Extract the [x, y] coordinate from the center of the cell holding the provided text.  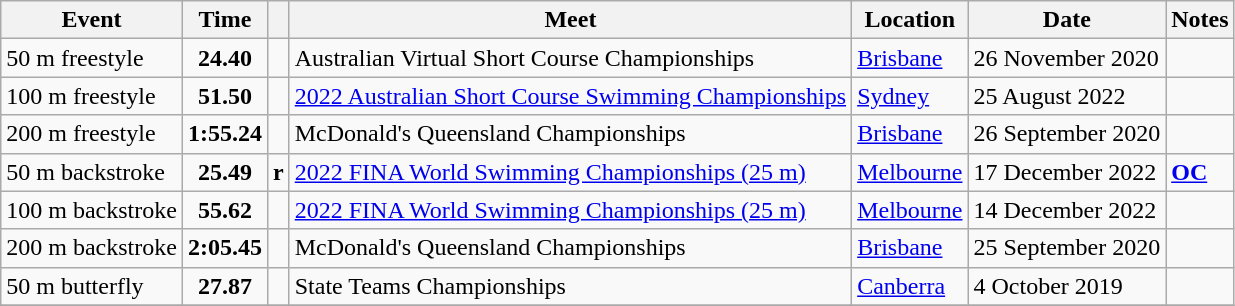
200 m backstroke [92, 248]
Date [1067, 20]
26 November 2020 [1067, 58]
25 August 2022 [1067, 96]
Location [910, 20]
Meet [570, 20]
Australian Virtual Short Course Championships [570, 58]
Time [224, 20]
100 m freestyle [92, 96]
17 December 2022 [1067, 172]
14 December 2022 [1067, 210]
State Teams Championships [570, 286]
Event [92, 20]
51.50 [224, 96]
1:55.24 [224, 134]
55.62 [224, 210]
Notes [1200, 20]
Sydney [910, 96]
50 m backstroke [92, 172]
25 September 2020 [1067, 248]
25.49 [224, 172]
27.87 [224, 286]
OC [1200, 172]
2:05.45 [224, 248]
Canberra [910, 286]
2022 Australian Short Course Swimming Championships [570, 96]
100 m backstroke [92, 210]
26 September 2020 [1067, 134]
24.40 [224, 58]
200 m freestyle [92, 134]
4 October 2019 [1067, 286]
50 m butterfly [92, 286]
r [278, 172]
50 m freestyle [92, 58]
